Extract the (x, y) coordinate from the center of the cell holding the provided text.  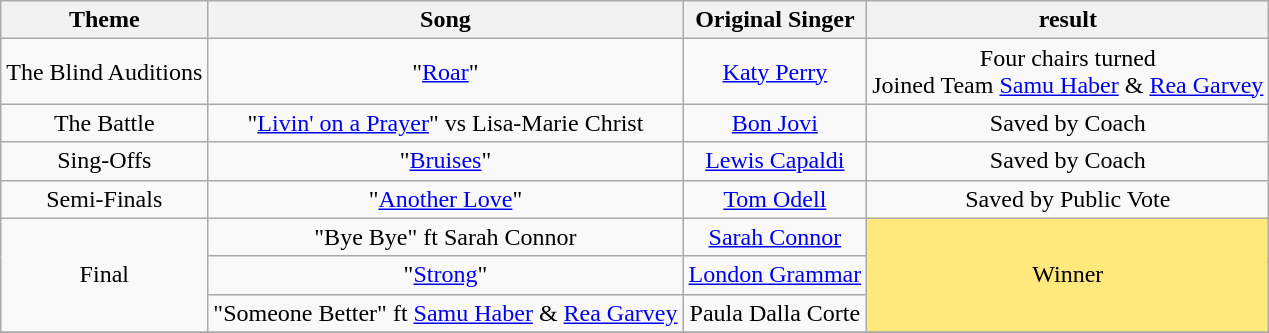
The Blind Auditions (104, 72)
Four chairs turnedJoined Team Samu Haber & Rea Garvey (1068, 72)
"Strong" (446, 275)
Tom Odell (775, 199)
Saved by Public Vote (1068, 199)
Paula Dalla Corte (775, 313)
"Bruises" (446, 161)
Winner (1068, 275)
Song (446, 20)
"Another Love" (446, 199)
The Battle (104, 123)
"Bye Bye" ft Sarah Connor (446, 237)
Sing-Offs (104, 161)
Lewis Capaldi (775, 161)
result (1068, 20)
London Grammar (775, 275)
"Livin' on a Prayer" vs Lisa-Marie Christ (446, 123)
Sarah Connor (775, 237)
Original Singer (775, 20)
Bon Jovi (775, 123)
"Someone Better" ft Samu Haber & Rea Garvey (446, 313)
Katy Perry (775, 72)
Semi-Finals (104, 199)
Theme (104, 20)
Final (104, 275)
"Roar" (446, 72)
